Provide the [X, Y] coordinate of the cell's center where the given text is located.  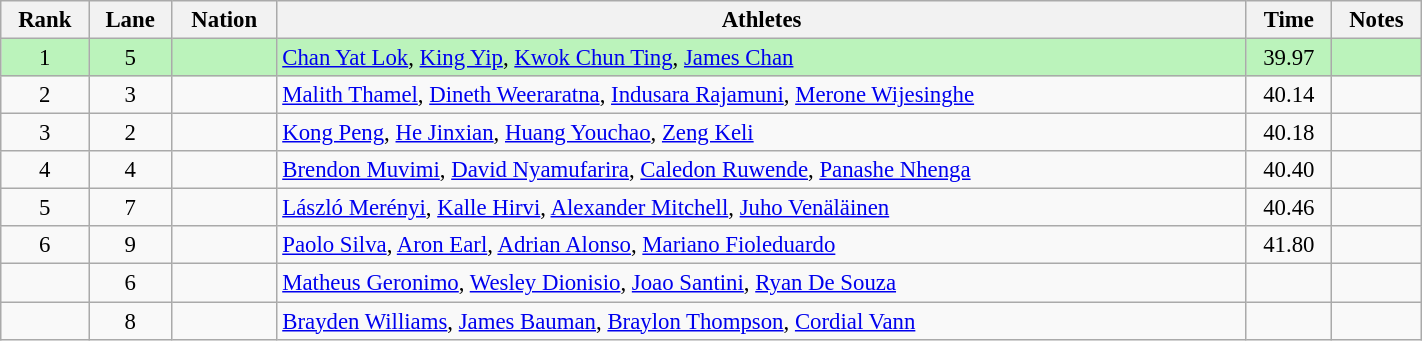
8 [130, 321]
7 [130, 208]
Chan Yat Lok, King Yip, Kwok Chun Ting, James Chan [762, 58]
Brendon Muvimi, David Nyamufarira, Caledon Ruwende, Panashe Nhenga [762, 170]
Matheus Geronimo, Wesley Dionisio, Joao Santini, Ryan De Souza [762, 283]
Brayden Williams, James Bauman, Braylon Thompson, Cordial Vann [762, 321]
Paolo Silva, Aron Earl, Adrian Alonso, Mariano Fioleduardo [762, 245]
Nation [224, 20]
40.46 [1288, 208]
40.40 [1288, 170]
1 [45, 58]
Notes [1376, 20]
László Merényi, Kalle Hirvi, Alexander Mitchell, Juho Venäläinen [762, 208]
40.14 [1288, 95]
Lane [130, 20]
9 [130, 245]
Malith Thamel, Dineth Weeraratna, Indusara Rajamuni, Merone Wijesinghe [762, 95]
Rank [45, 20]
39.97 [1288, 58]
41.80 [1288, 245]
Athletes [762, 20]
40.18 [1288, 133]
Kong Peng, He Jinxian, Huang Youchao, Zeng Keli [762, 133]
Time [1288, 20]
